Return (X, Y) of the center of cell containing provided text 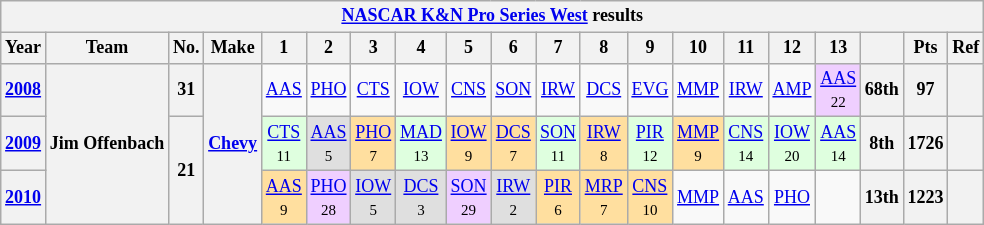
PIR12 (650, 144)
Ref (966, 48)
6 (514, 48)
7 (558, 48)
8 (604, 48)
CNS14 (746, 144)
13 (838, 48)
9 (650, 48)
PHO7 (374, 144)
IOW (422, 90)
5 (468, 48)
AAS9 (284, 197)
31 (186, 90)
1223 (926, 197)
IOW5 (374, 197)
8th (882, 144)
11 (746, 48)
3 (374, 48)
CTS11 (284, 144)
DCS3 (422, 197)
MRP7 (604, 197)
68th (882, 90)
2010 (24, 197)
AMP (792, 90)
12 (792, 48)
MAD13 (422, 144)
No. (186, 48)
DCS (604, 90)
10 (698, 48)
CNS10 (650, 197)
21 (186, 170)
CNS (468, 90)
IOW20 (792, 144)
NASCAR K&N Pro Series West results (492, 16)
Pts (926, 48)
SON11 (558, 144)
1726 (926, 144)
SON (514, 90)
Make (233, 48)
AAS14 (838, 144)
IRW8 (604, 144)
AAS22 (838, 90)
4 (422, 48)
2009 (24, 144)
2008 (24, 90)
IOW9 (468, 144)
CTS (374, 90)
13th (882, 197)
EVG (650, 90)
PHO28 (328, 197)
1 (284, 48)
DCS7 (514, 144)
97 (926, 90)
Jim Offenbach (106, 144)
PIR6 (558, 197)
Year (24, 48)
AAS5 (328, 144)
2 (328, 48)
SON29 (468, 197)
Chevy (233, 144)
MMP9 (698, 144)
IRW2 (514, 197)
Team (106, 48)
